Scan for the cell matching the given text and deliver its [x, y] coordinate at center. 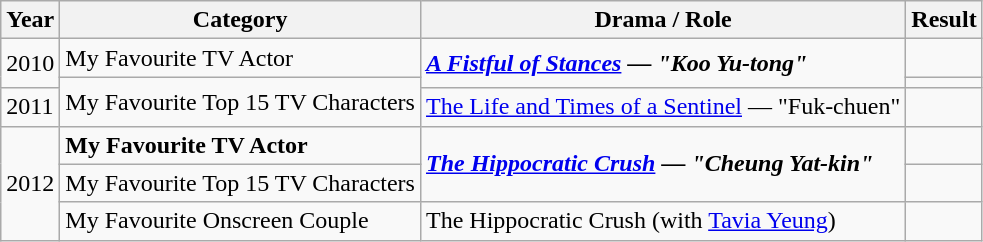
Year [30, 20]
Result [944, 20]
2010 [30, 64]
The Hippocratic Crush (with Tavia Yeung) [662, 221]
Drama / Role [662, 20]
2012 [30, 183]
My Favourite Onscreen Couple [240, 221]
The Hippocratic Crush — "Cheung Yat-kin" [662, 164]
Category [240, 20]
The Life and Times of a Sentinel — "Fuk-chuen" [662, 107]
2011 [30, 107]
A Fistful of Stances — "Koo Yu-tong" [662, 64]
